Scan for the cell matching the given text and deliver its [X, Y] coordinate at center. 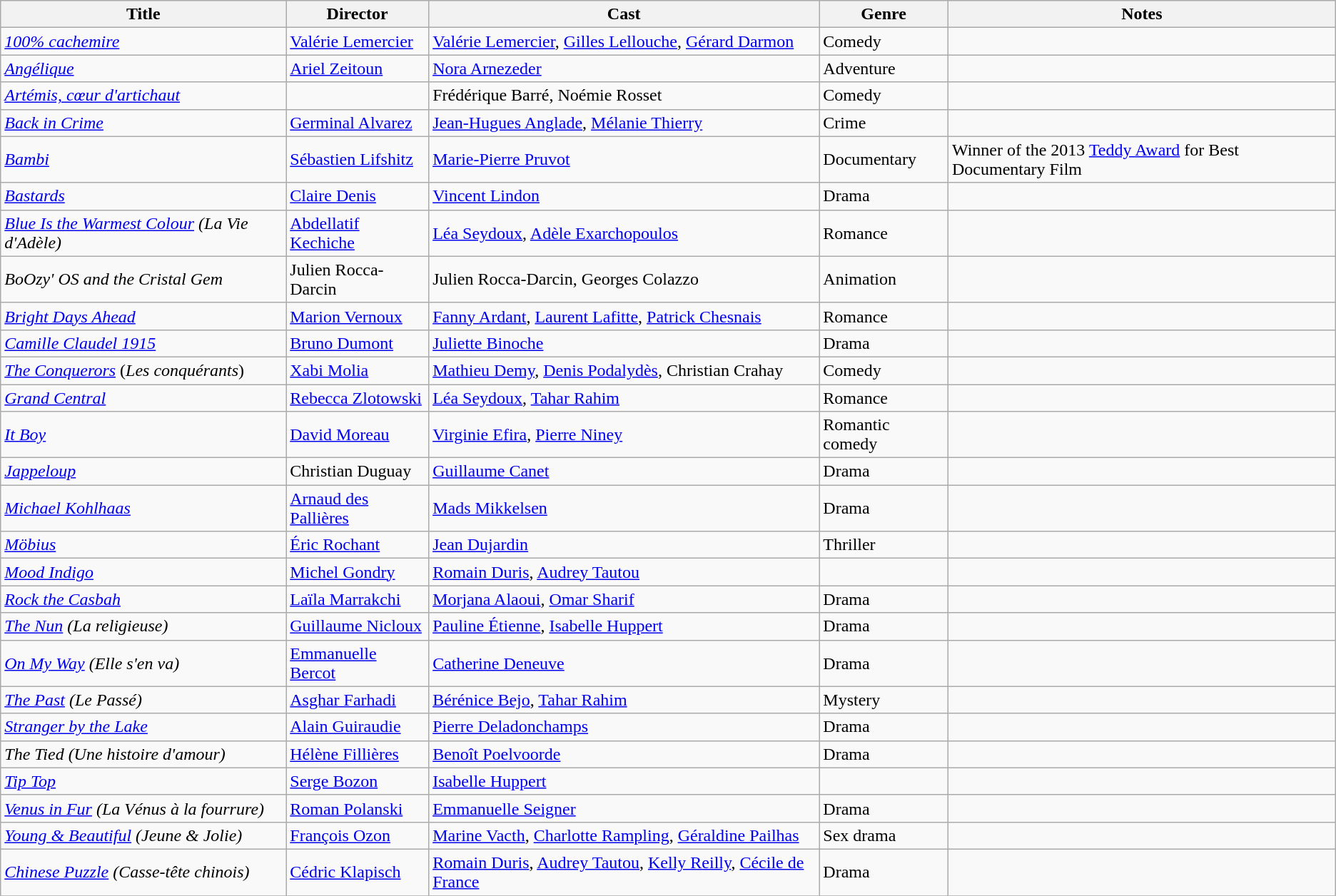
Marion Vernoux [358, 316]
Grand Central [143, 397]
Jappeloup [143, 472]
Arnaud des Pallières [358, 508]
Julien Rocca-Darcin, Georges Colazzo [624, 280]
Nora Arnezeder [624, 68]
Roman Polanski [358, 808]
Genre [884, 14]
Mystery [884, 700]
Venus in Fur (La Vénus à la fourrure) [143, 808]
Cédric Klapisch [358, 872]
Marie-Pierre Pruvot [624, 160]
Young & Beautiful (Jeune & Jolie) [143, 835]
Ariel Zeitoun [358, 68]
Michel Gondry [358, 572]
Jean-Hugues Anglade, Mélanie Thierry [624, 123]
David Moreau [358, 435]
Bright Days Ahead [143, 316]
Artémis, cœur d'artichaut [143, 96]
Sex drama [884, 835]
The Nun (La religieuse) [143, 626]
Claire Denis [358, 196]
Laïla Marrakchi [358, 599]
Winner of the 2013 Teddy Award for Best Documentary Film [1142, 160]
Adventure [884, 68]
Sébastien Lifshitz [358, 160]
Stranger by the Lake [143, 727]
Documentary [884, 160]
Asghar Farhadi [358, 700]
Valérie Lemercier, Gilles Lellouche, Gérard Darmon [624, 41]
Alain Guiraudie [358, 727]
Cast [624, 14]
Catherine Deneuve [624, 663]
Bruno Dumont [358, 343]
Mood Indigo [143, 572]
Thriller [884, 545]
Hélène Fillières [358, 754]
BoOzy' OS and the Cristal Gem [143, 280]
It Boy [143, 435]
Benoît Poelvoorde [624, 754]
Mads Mikkelsen [624, 508]
Animation [884, 280]
The Conquerors (Les conquérants) [143, 370]
Guillaume Canet [624, 472]
Isabelle Huppert [624, 781]
On My Way (Elle s'en va) [143, 663]
Éric Rochant [358, 545]
Valérie Lemercier [358, 41]
Emmanuelle Bercot [358, 663]
Julien Rocca-Darcin [358, 280]
Marine Vacth, Charlotte Rampling, Géraldine Pailhas [624, 835]
Crime [884, 123]
Möbius [143, 545]
Emmanuelle Seigner [624, 808]
Director [358, 14]
Romantic comedy [884, 435]
Léa Seydoux, Tahar Rahim [624, 397]
Angélique [143, 68]
Title [143, 14]
Camille Claudel 1915 [143, 343]
Juliette Binoche [624, 343]
Vincent Lindon [624, 196]
Frédérique Barré, Noémie Rosset [624, 96]
The Tied (Une histoire d'amour) [143, 754]
Blue Is the Warmest Colour (La Vie d'Adèle) [143, 233]
Bérénice Bejo, Tahar Rahim [624, 700]
Romain Duris, Audrey Tautou [624, 572]
Michael Kohlhaas [143, 508]
Romain Duris, Audrey Tautou, Kelly Reilly, Cécile de France [624, 872]
Rebecca Zlotowski [358, 397]
Xabi Molia [358, 370]
Pauline Étienne, Isabelle Huppert [624, 626]
Léa Seydoux, Adèle Exarchopoulos [624, 233]
Tip Top [143, 781]
Guillaume Nicloux [358, 626]
Bastards [143, 196]
The Past (Le Passé) [143, 700]
Christian Duguay [358, 472]
Bambi [143, 160]
Pierre Deladonchamps [624, 727]
Morjana Alaoui, Omar Sharif [624, 599]
Serge Bozon [358, 781]
Abdellatif Kechiche [358, 233]
Chinese Puzzle (Casse-tête chinois) [143, 872]
Back in Crime [143, 123]
Virginie Efira, Pierre Niney [624, 435]
Fanny Ardant, Laurent Lafitte, Patrick Chesnais [624, 316]
Notes [1142, 14]
Rock the Casbah [143, 599]
François Ozon [358, 835]
Jean Dujardin [624, 545]
Germinal Alvarez [358, 123]
100% cachemire [143, 41]
Mathieu Demy, Denis Podalydès, Christian Crahay [624, 370]
